Identify which cell holds the provided text, then report its [x, y] central coordinate. 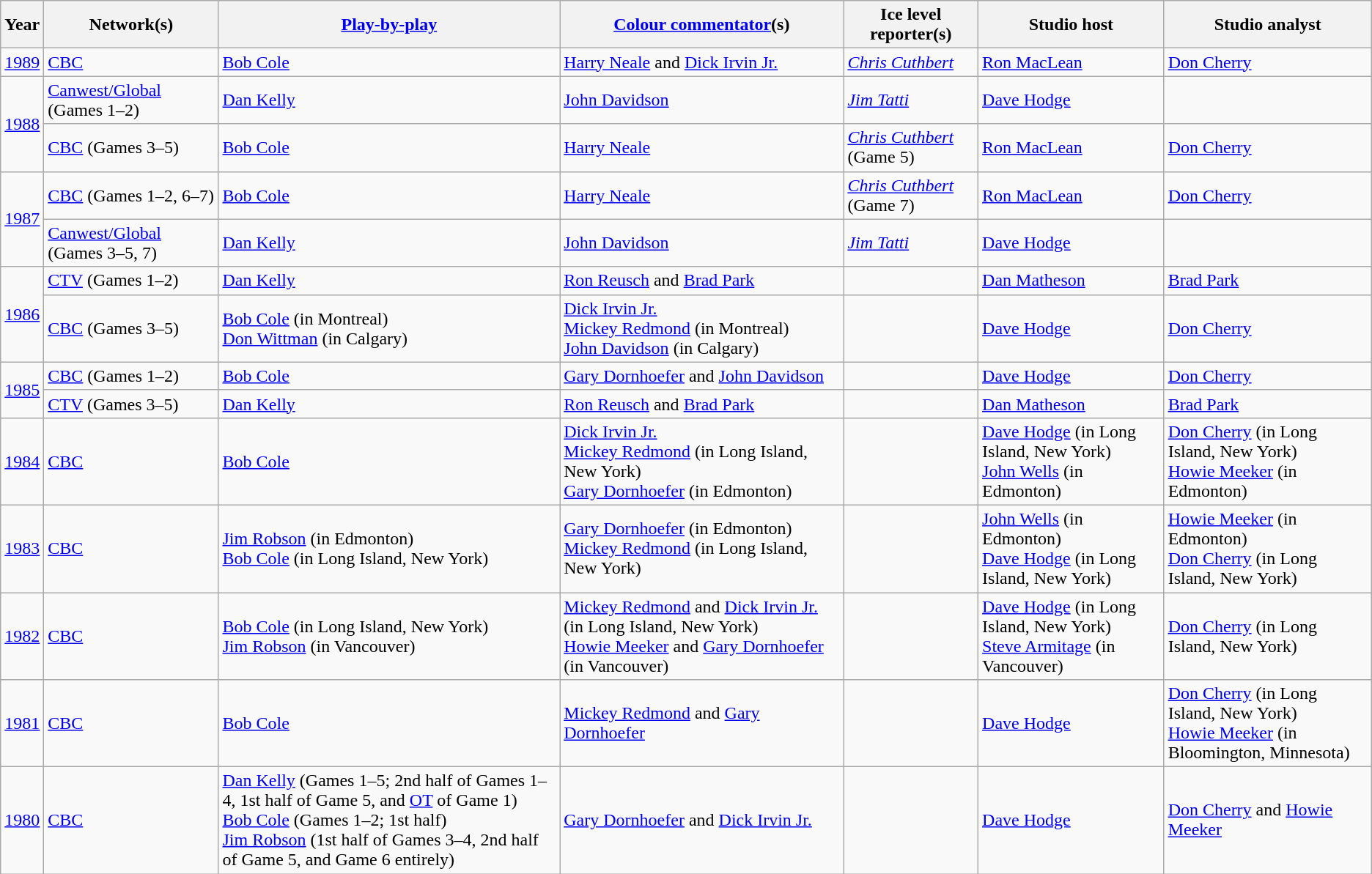
Year [22, 25]
1982 [22, 636]
Don Cherry and Howie Meeker [1268, 821]
CBC (Games 1–2) [131, 376]
1981 [22, 724]
Dave Hodge (in Long Island, New York)Steve Armitage (in Vancouver) [1072, 636]
1985 [22, 390]
Chris Cuthbert (Game 7) [911, 195]
Mickey Redmond and Gary Dornhoefer [702, 724]
Play-by-play [389, 25]
Network(s) [131, 25]
Canwest/Global (Games 3–5, 7) [131, 243]
Don Cherry (in Long Island, New York)Howie Meeker (in Edmonton) [1268, 462]
Chris Cuthbert [911, 62]
Canwest/Global (Games 1–2) [131, 100]
Howie Meeker (in Edmonton)Don Cherry (in Long Island, New York) [1268, 548]
John Wells (in Edmonton)Dave Hodge (in Long Island, New York) [1072, 548]
1980 [22, 821]
1987 [22, 219]
Mickey Redmond and Dick Irvin Jr. (in Long Island, New York)Howie Meeker and Gary Dornhoefer (in Vancouver) [702, 636]
Dick Irvin Jr.Mickey Redmond (in Long Island, New York)Gary Dornhoefer (in Edmonton) [702, 462]
CTV (Games 1–2) [131, 281]
Harry Neale and Dick Irvin Jr. [702, 62]
CBC (Games 1–2, 6–7) [131, 195]
1986 [22, 314]
Dick Irvin Jr.Mickey Redmond (in Montreal)John Davidson (in Calgary) [702, 328]
1988 [22, 124]
CTV (Games 3–5) [131, 404]
Gary Dornhoefer (in Edmonton)Mickey Redmond (in Long Island, New York) [702, 548]
Don Cherry (in Long Island, New York) [1268, 636]
Studio analyst [1268, 25]
Gary Dornhoefer and John Davidson [702, 376]
1984 [22, 462]
Ice level reporter(s) [911, 25]
Dave Hodge (in Long Island, New York)John Wells (in Edmonton) [1072, 462]
Gary Dornhoefer and Dick Irvin Jr. [702, 821]
1989 [22, 62]
Bob Cole (in Long Island, New York)Jim Robson (in Vancouver) [389, 636]
Chris Cuthbert (Game 5) [911, 148]
Studio host [1072, 25]
Don Cherry (in Long Island, New York)Howie Meeker (in Bloomington, Minnesota) [1268, 724]
Jim Robson (in Edmonton)Bob Cole (in Long Island, New York) [389, 548]
Colour commentator(s) [702, 25]
Bob Cole (in Montreal)Don Wittman (in Calgary) [389, 328]
1983 [22, 548]
